Pinpoint the cell where the given text exists, returning its [x, y] midpoint coordinate. 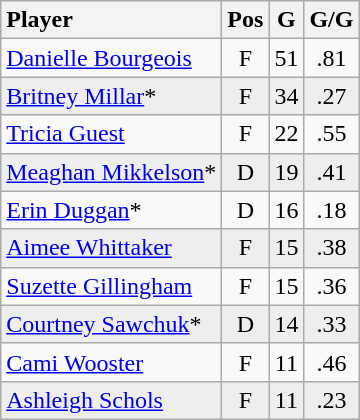
.81 [332, 58]
22 [286, 134]
14 [286, 324]
.41 [332, 172]
51 [286, 58]
Danielle Bourgeois [112, 58]
.27 [332, 96]
Aimee Whittaker [112, 248]
G [286, 20]
Cami Wooster [112, 362]
.23 [332, 400]
.33 [332, 324]
Courtney Sawchuk* [112, 324]
16 [286, 210]
19 [286, 172]
Suzette Gillingham [112, 286]
.55 [332, 134]
.38 [332, 248]
.46 [332, 362]
Player [112, 20]
Britney Millar* [112, 96]
.36 [332, 286]
Ashleigh Schols [112, 400]
Tricia Guest [112, 134]
G/G [332, 20]
.18 [332, 210]
Meaghan Mikkelson* [112, 172]
Erin Duggan* [112, 210]
Pos [246, 20]
34 [286, 96]
